Find where the given text appears and provide that cell's center as (X, Y) coordinate. 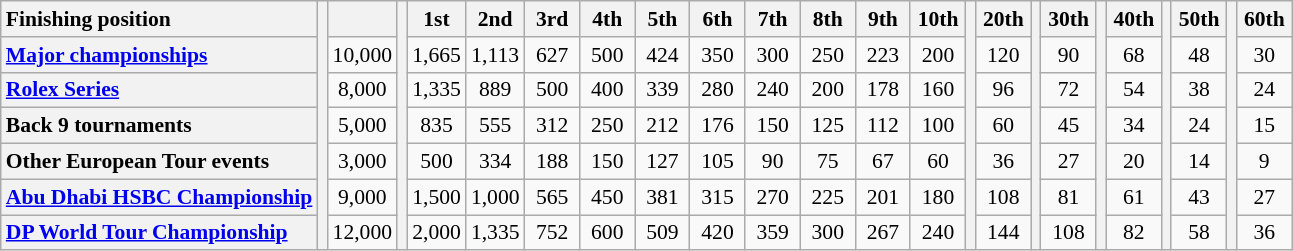
68 (1134, 55)
1,113 (496, 55)
Abu Dhabi HSBC Championship (160, 197)
Finishing position (160, 19)
10th (938, 19)
339 (662, 90)
125 (828, 126)
14 (1198, 162)
270 (772, 197)
176 (718, 126)
54 (1134, 90)
72 (1068, 90)
1,665 (436, 55)
Rolex Series (160, 90)
5,000 (362, 126)
15 (1264, 126)
420 (718, 233)
359 (772, 233)
889 (496, 90)
3rd (552, 19)
30 (1264, 55)
565 (552, 197)
9,000 (362, 197)
82 (1134, 233)
96 (1004, 90)
1,000 (496, 197)
381 (662, 197)
600 (608, 233)
223 (882, 55)
58 (1198, 233)
315 (718, 197)
201 (882, 197)
40th (1134, 19)
212 (662, 126)
20 (1134, 162)
120 (1004, 55)
4th (608, 19)
350 (718, 55)
9 (1264, 162)
267 (882, 233)
6th (718, 19)
424 (662, 55)
3,000 (362, 162)
334 (496, 162)
2,000 (436, 233)
67 (882, 162)
160 (938, 90)
8th (828, 19)
280 (718, 90)
509 (662, 233)
178 (882, 90)
48 (1198, 55)
34 (1134, 126)
835 (436, 126)
12,000 (362, 233)
DP World Tour Championship (160, 233)
Major championships (160, 55)
38 (1198, 90)
555 (496, 126)
144 (1004, 233)
60th (1264, 19)
50th (1198, 19)
1,500 (436, 197)
45 (1068, 126)
312 (552, 126)
400 (608, 90)
127 (662, 162)
752 (552, 233)
112 (882, 126)
450 (608, 197)
10,000 (362, 55)
75 (828, 162)
9th (882, 19)
627 (552, 55)
100 (938, 126)
5th (662, 19)
Other European Tour events (160, 162)
188 (552, 162)
43 (1198, 197)
7th (772, 19)
20th (1004, 19)
180 (938, 197)
105 (718, 162)
8,000 (362, 90)
61 (1134, 197)
Back 9 tournaments (160, 126)
225 (828, 197)
2nd (496, 19)
81 (1068, 197)
30th (1068, 19)
1st (436, 19)
